Return the [X, Y] coordinate for the center point of the cell that contains the specified text.  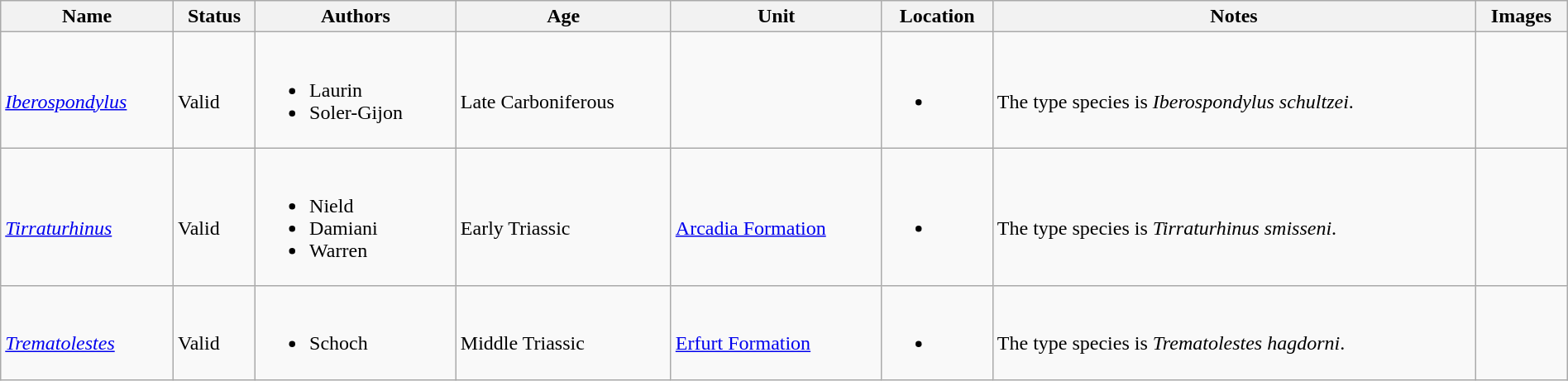
Middle Triassic [563, 332]
Late Carboniferous [563, 90]
Trematolestes [88, 332]
Arcadia Formation [776, 217]
Images [1522, 17]
The type species is Trematolestes hagdorni. [1234, 332]
The type species is Iberospondylus schultzei. [1234, 90]
Schoch [356, 332]
Location [937, 17]
NieldDamianiWarren [356, 217]
Authors [356, 17]
Tirraturhinus [88, 217]
Status [213, 17]
Early Triassic [563, 217]
Iberospondylus [88, 90]
Age [563, 17]
Unit [776, 17]
LaurinSoler-Gijon [356, 90]
Name [88, 17]
Erfurt Formation [776, 332]
The type species is Tirraturhinus smisseni. [1234, 217]
Notes [1234, 17]
